Output the [x, y] coordinate of the center of the cell containing the given text.  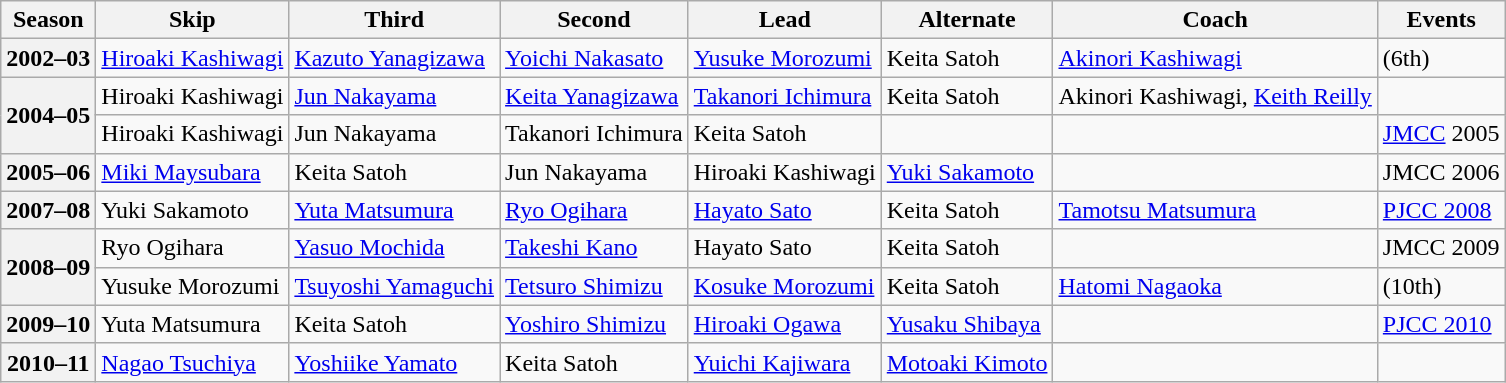
Nagao Tsuchiya [192, 362]
PJCC 2010 [1441, 324]
Yuichi Kajiwara [784, 362]
Tetsuro Shimizu [594, 286]
Tsuyoshi Yamaguchi [394, 286]
Yusaku Shibaya [967, 324]
JMCC 2009 [1441, 248]
2007–08 [48, 210]
(10th) [1441, 286]
Events [1441, 20]
2009–10 [48, 324]
Yoichi Nakasato [594, 58]
Kosuke Morozumi [784, 286]
Akinori Kashiwagi [1215, 58]
2005–06 [48, 172]
JMCC 2005 [1441, 134]
2008–09 [48, 267]
Yoshiro Shimizu [594, 324]
Season [48, 20]
Hatomi Nagaoka [1215, 286]
Tamotsu Matsumura [1215, 210]
Third [394, 20]
2010–11 [48, 362]
(6th) [1441, 58]
PJCC 2008 [1441, 210]
Coach [1215, 20]
Yoshiike Yamato [394, 362]
2004–05 [48, 115]
Motoaki Kimoto [967, 362]
Keita Yanagizawa [594, 96]
2002–03 [48, 58]
Takeshi Kano [594, 248]
Akinori Kashiwagi, Keith Reilly [1215, 96]
Hiroaki Ogawa [784, 324]
JMCC 2006 [1441, 172]
Yasuo Mochida [394, 248]
Kazuto Yanagizawa [394, 58]
Lead [784, 20]
Skip [192, 20]
Miki Maysubara [192, 172]
Alternate [967, 20]
Second [594, 20]
